Pinpoint the cell where the given text exists, returning its [x, y] midpoint coordinate. 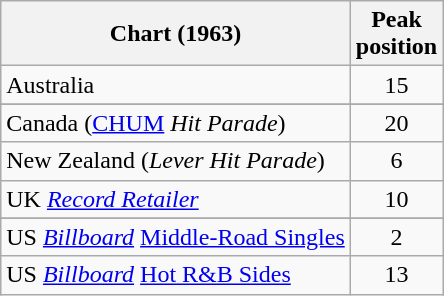
Canada (CHUM Hit Parade) [176, 123]
13 [396, 275]
20 [396, 123]
6 [396, 161]
US Billboard Hot R&B Sides [176, 275]
US Billboard Middle-Road Singles [176, 237]
15 [396, 85]
Peakposition [396, 34]
Australia [176, 85]
2 [396, 237]
10 [396, 199]
UK Record Retailer [176, 199]
Chart (1963) [176, 34]
New Zealand (Lever Hit Parade) [176, 161]
